For the text-containing cell, return its midpoint in (x, y) coordinate format. 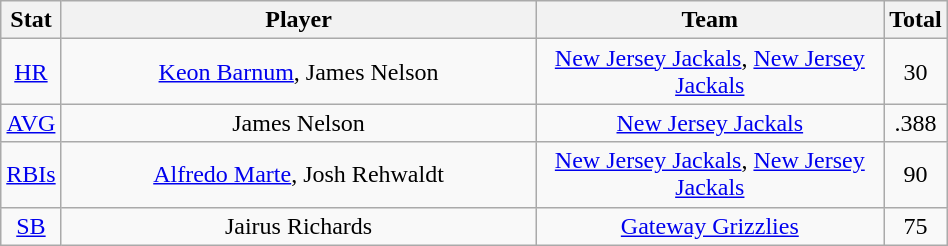
.388 (916, 123)
90 (916, 174)
30 (916, 72)
SB (31, 226)
New Jersey Jackals (710, 123)
75 (916, 226)
Keon Barnum, James Nelson (298, 72)
James Nelson (298, 123)
Stat (31, 20)
AVG (31, 123)
Player (298, 20)
RBIs (31, 174)
Team (710, 20)
Jairus Richards (298, 226)
Gateway Grizzlies (710, 226)
Alfredo Marte, Josh Rehwaldt (298, 174)
Total (916, 20)
HR (31, 72)
